Return [X, Y] of the center of cell containing provided text 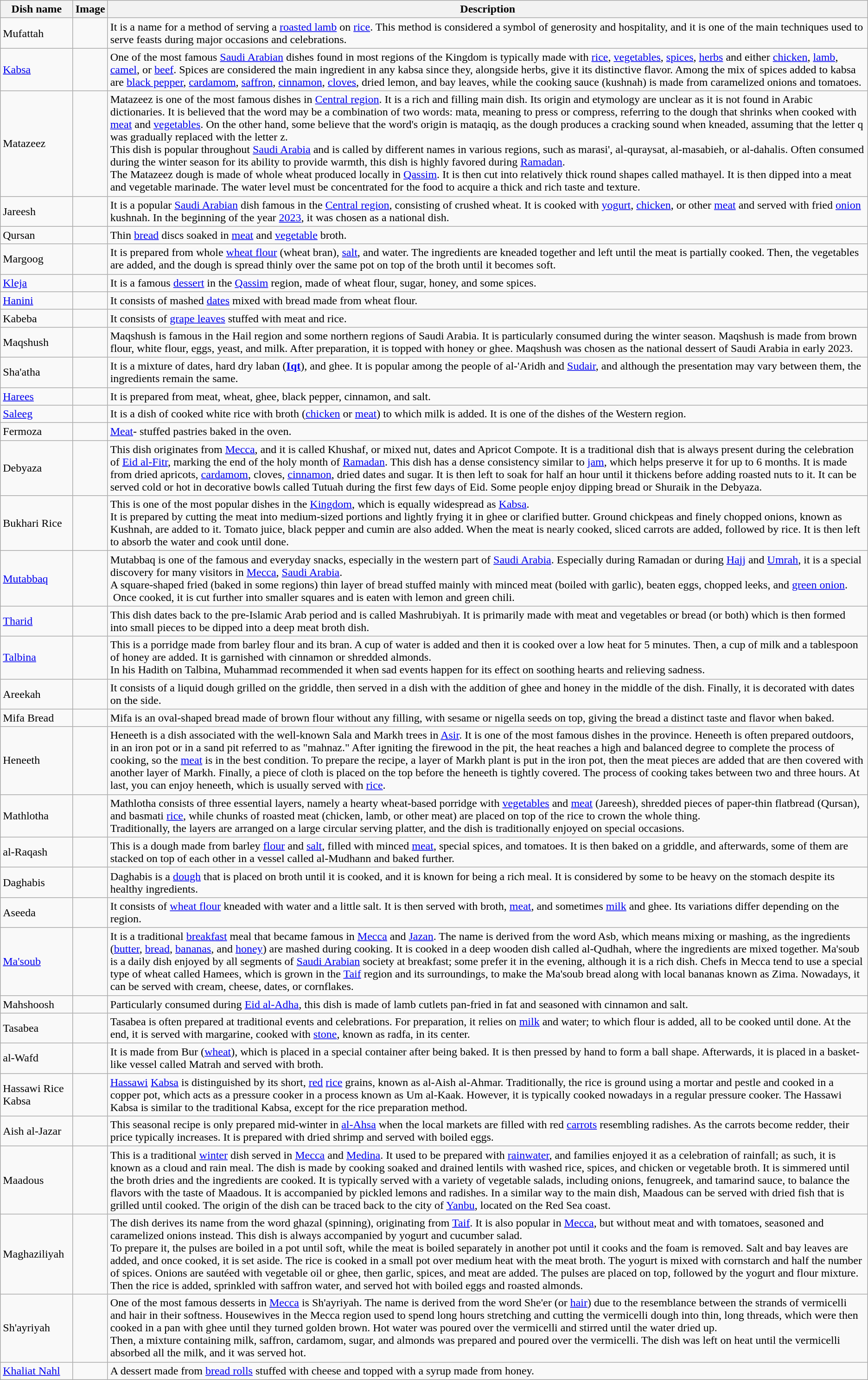
Heneeth [37, 760]
Khaliat Nahl [37, 1371]
Mutabbaq [37, 579]
Maadous [37, 1180]
Sh'ayriyah [37, 1328]
Daghabis [37, 882]
It is a dish of cooked white rice with broth (chicken or meat) to which milk is added. It is one of the dishes of the Western region. [488, 414]
Description [488, 9]
Mahshoosh [37, 1004]
Areekah [37, 694]
Saleeg [37, 414]
A dessert made from bread rolls stuffed with cheese and topped with a syrup made from honey. [488, 1371]
It consists of mashed dates mixed with bread made from wheat flour. [488, 300]
Hassawi Rice Kabsa [37, 1095]
Talbina [37, 658]
It is a famous dessert in the Qassim region, made of wheat flour, sugar, honey, and some spices. [488, 283]
Jareesh [37, 211]
Maghaziliyah [37, 1254]
Kleja [37, 283]
Kabeba [37, 318]
Sha'atha [37, 372]
Qursan [37, 235]
Dish name [37, 9]
Maqshush [37, 342]
It consists of grape leaves stuffed with meat and rice. [488, 318]
Mathlotha [37, 816]
Mufattah [37, 33]
Tasabea [37, 1029]
Matazeez [37, 144]
Kabsa [37, 70]
Aish al-Jazar [37, 1131]
Thin bread discs soaked in meat and vegetable broth. [488, 235]
Mifa Bread [37, 718]
Tharid [37, 621]
It is prepared from meat, wheat, ghee, black pepper, cinnamon, and salt. [488, 396]
Hanini [37, 300]
Fermoza [37, 432]
Harees [37, 396]
Debyaza [37, 468]
Margoog [37, 259]
Particularly consumed during Eid al-Adha, this dish is made of lamb cutlets pan-fried in fat and seasoned with cinnamon and salt. [488, 1004]
Ma'soub [37, 961]
Image [90, 9]
al-Wafd [37, 1058]
Aseeda [37, 913]
al-Raqash [37, 852]
Meat- stuffed pastries baked in the oven. [488, 432]
Bukhari Rice [37, 523]
